Return the (X, Y) coordinate for the center point of the cell that contains the specified text.  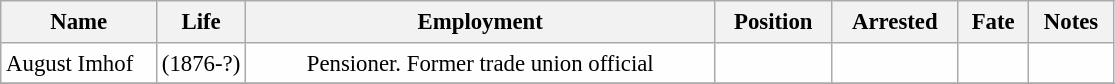
Arrested (895, 22)
Life (202, 22)
August Imhof (79, 62)
Position (774, 22)
Pensioner. Former trade union official (480, 62)
Name (79, 22)
Notes (1070, 22)
(1876-?) (202, 62)
Fate (993, 22)
Employment (480, 22)
